Pinpoint the cell where the given text exists, returning its [X, Y] midpoint coordinate. 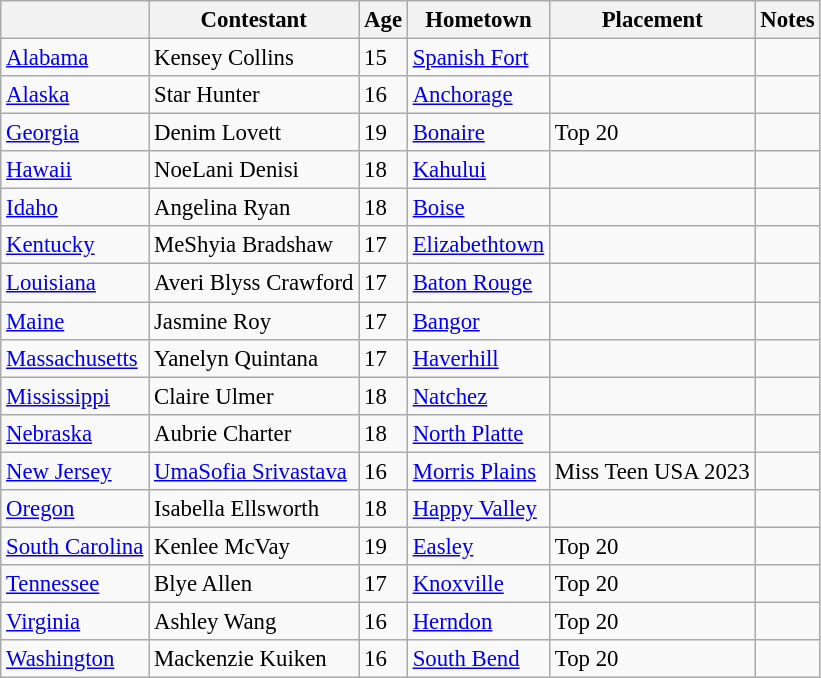
NoeLani Denisi [254, 170]
Isabella Ellsworth [254, 509]
Kahului [478, 170]
Bangor [478, 321]
Age [384, 20]
Kensey Collins [254, 58]
Alaska [75, 95]
Nebraska [75, 433]
South Bend [478, 659]
Kentucky [75, 245]
Knoxville [478, 584]
Washington [75, 659]
Happy Valley [478, 509]
UmaSofia Srivastava [254, 471]
15 [384, 58]
Elizabethtown [478, 245]
New Jersey [75, 471]
Maine [75, 321]
Natchez [478, 396]
Claire Ulmer [254, 396]
Idaho [75, 208]
Miss Teen USA 2023 [652, 471]
Massachusetts [75, 358]
Angelina Ryan [254, 208]
Ashley Wang [254, 621]
Anchorage [478, 95]
Star Hunter [254, 95]
Placement [652, 20]
Bonaire [478, 133]
North Platte [478, 433]
Tennessee [75, 584]
Jasmine Roy [254, 321]
South Carolina [75, 546]
Aubrie Charter [254, 433]
Easley [478, 546]
Hawaii [75, 170]
Oregon [75, 509]
Herndon [478, 621]
Notes [788, 20]
Boise [478, 208]
Yanelyn Quintana [254, 358]
Mississippi [75, 396]
Morris Plains [478, 471]
Haverhill [478, 358]
Contestant [254, 20]
MeShyia Bradshaw [254, 245]
Mackenzie Kuiken [254, 659]
Kenlee McVay [254, 546]
Virginia [75, 621]
Louisiana [75, 283]
Averi Blyss Crawford [254, 283]
Georgia [75, 133]
Blye Allen [254, 584]
Hometown [478, 20]
Baton Rouge [478, 283]
Alabama [75, 58]
Spanish Fort [478, 58]
Denim Lovett [254, 133]
